Identify which cell holds the provided text, then report its (X, Y) central coordinate. 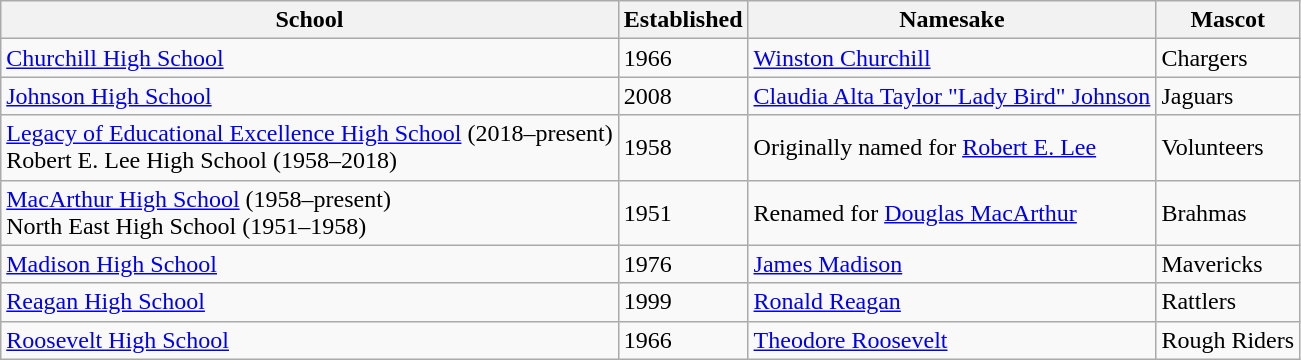
Namesake (952, 20)
Rattlers (1228, 302)
Roosevelt High School (310, 340)
Originally named for Robert E. Lee (952, 148)
Established (683, 20)
1999 (683, 302)
Volunteers (1228, 148)
Winston Churchill (952, 58)
1958 (683, 148)
Mascot (1228, 20)
Johnson High School (310, 96)
Madison High School (310, 264)
Claudia Alta Taylor "Lady Bird" Johnson (952, 96)
MacArthur High School (1958–present) North East High School (1951–1958) (310, 212)
Reagan High School (310, 302)
Legacy of Educational Excellence High School (2018–present) Robert E. Lee High School (1958–2018) (310, 148)
School (310, 20)
Churchill High School (310, 58)
Brahmas (1228, 212)
Theodore Roosevelt (952, 340)
Jaguars (1228, 96)
Mavericks (1228, 264)
1951 (683, 212)
Rough Riders (1228, 340)
Chargers (1228, 58)
Ronald Reagan (952, 302)
James Madison (952, 264)
Renamed for Douglas MacArthur (952, 212)
2008 (683, 96)
1976 (683, 264)
